Return (X, Y) of the center of cell containing provided text 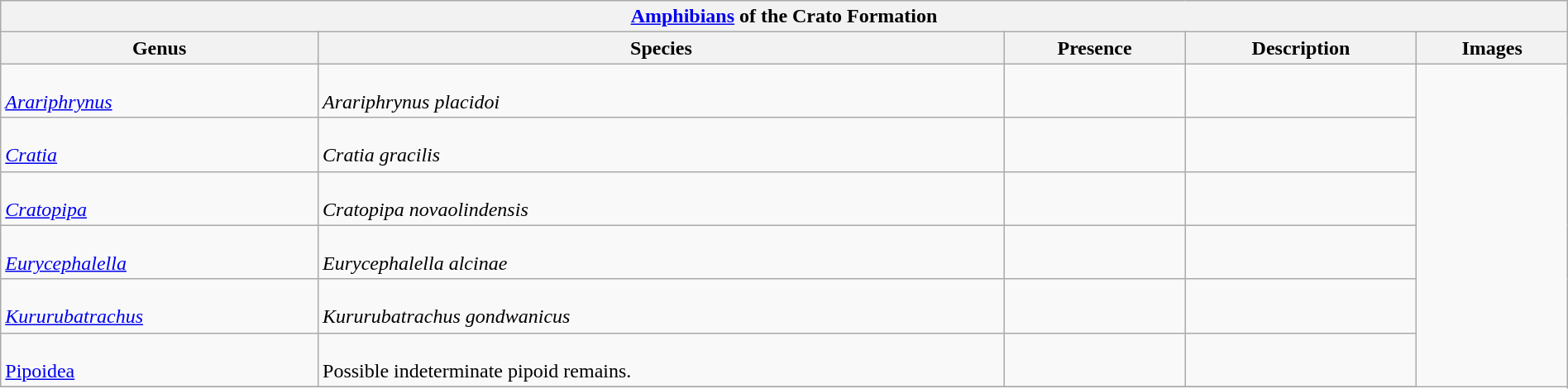
Genus (160, 48)
Kururubatrachus gondwanicus (662, 306)
Arariphrynus (160, 91)
Possible indeterminate pipoid remains. (662, 359)
Eurycephalella (160, 252)
Cratopipa novaolindensis (662, 199)
Images (1492, 48)
Cratopipa (160, 199)
Presence (1095, 48)
Species (662, 48)
Kururubatrachus (160, 306)
Pipoidea (160, 359)
Amphibians of the Crato Formation (784, 17)
Cratia (160, 144)
Cratia gracilis (662, 144)
Description (1301, 48)
Eurycephalella alcinae (662, 252)
Arariphrynus placidoi (662, 91)
